Extract the (X, Y) coordinate from the center of the cell holding the provided text.  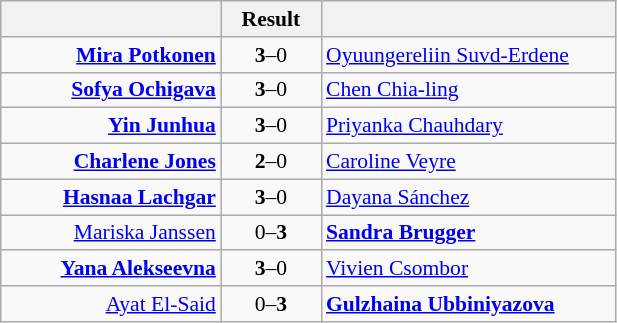
Hasnaa Lachgar (111, 197)
Result (271, 19)
Mira Potkonen (111, 55)
Caroline Veyre (468, 162)
Gulzhaina Ubbiniyazova (468, 304)
Mariska Janssen (111, 233)
Sofya Ochigava (111, 90)
Yana Alekseevna (111, 269)
Vivien Csombor (468, 269)
Dayana Sánchez (468, 197)
2–0 (271, 162)
Sandra Brugger (468, 233)
Charlene Jones (111, 162)
Oyuungereliin Suvd-Erdene (468, 55)
Chen Chia-ling (468, 90)
Yin Junhua (111, 126)
Priyanka Chauhdary (468, 126)
Ayat El-Said (111, 304)
